Locate the cell with the specified text and output its [X, Y] center coordinate. 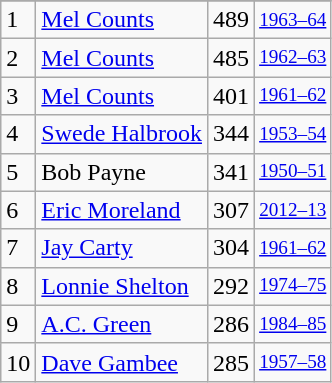
1950–51 [293, 172]
2012–13 [293, 210]
344 [232, 134]
A.C. Green [122, 324]
1974–75 [293, 286]
Lonnie Shelton [122, 286]
Eric Moreland [122, 210]
Bob Payne [122, 172]
1962–63 [293, 58]
1963–64 [293, 20]
3 [18, 96]
4 [18, 134]
307 [232, 210]
401 [232, 96]
Swede Halbrook [122, 134]
489 [232, 20]
1953–54 [293, 134]
286 [232, 324]
341 [232, 172]
Dave Gambee [122, 362]
8 [18, 286]
2 [18, 58]
1984–85 [293, 324]
6 [18, 210]
1957–58 [293, 362]
304 [232, 248]
285 [232, 362]
5 [18, 172]
10 [18, 362]
485 [232, 58]
Jay Carty [122, 248]
7 [18, 248]
1 [18, 20]
9 [18, 324]
292 [232, 286]
